Scan for the cell matching the given text and deliver its (x, y) coordinate at center. 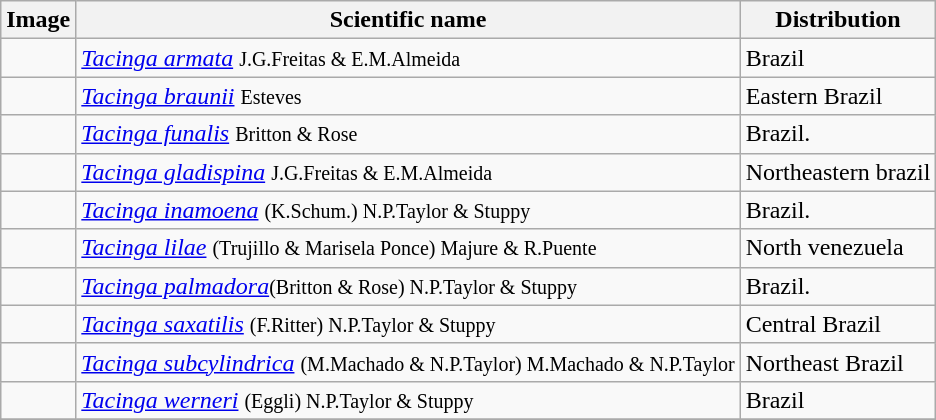
Tacinga palmadora(Britton & Rose) N.P.Taylor & Stuppy (408, 286)
Central Brazil (838, 324)
Northeastern brazil (838, 172)
Tacinga funalis Britton & Rose (408, 134)
North venezuela (838, 248)
Tacinga gladispina J.G.Freitas & E.M.Almeida (408, 172)
Tacinga subcylindrica (M.Machado & N.P.Taylor) M.Machado & N.P.Taylor (408, 362)
Northeast Brazil (838, 362)
Image (38, 20)
Tacinga saxatilis (F.Ritter) N.P.Taylor & Stuppy (408, 324)
Distribution (838, 20)
Eastern Brazil (838, 96)
Tacinga inamoena (K.Schum.) N.P.Taylor & Stuppy (408, 210)
Tacinga lilae (Trujillo & Marisela Ponce) Majure & R.Puente (408, 248)
Tacinga werneri (Eggli) N.P.Taylor & Stuppy (408, 400)
Tacinga braunii Esteves (408, 96)
Tacinga armata J.G.Freitas & E.M.Almeida (408, 58)
Scientific name (408, 20)
